Scan for the cell matching the given text and deliver its (X, Y) coordinate at center. 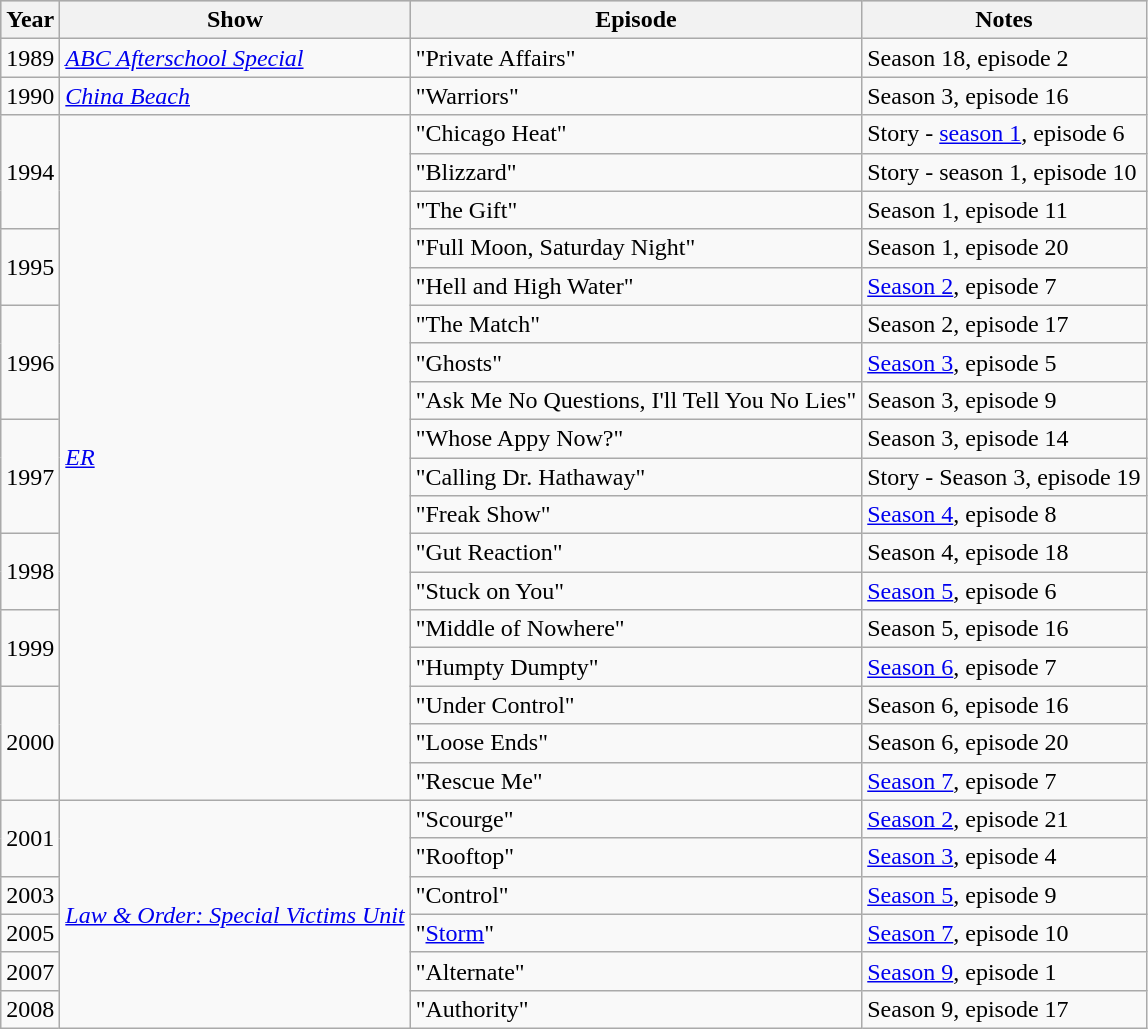
1996 (30, 362)
"Storm" (636, 933)
"Rooftop" (636, 857)
1995 (30, 267)
Season 18, episode 2 (1004, 58)
2001 (30, 838)
"Chicago Heat" (636, 134)
Law & Order: Special Victims Unit (235, 914)
ER (235, 458)
"The Match" (636, 324)
2000 (30, 743)
"Authority" (636, 1009)
Story - Season 3, episode 19 (1004, 477)
1994 (30, 172)
Season 3, episode 5 (1004, 362)
"Hell and High Water" (636, 286)
"Ghosts" (636, 362)
1990 (30, 96)
"Humpty Dumpty" (636, 667)
Season 3, episode 14 (1004, 438)
ABC Afterschool Special (235, 58)
"Blizzard" (636, 172)
Story - season 1, episode 6 (1004, 134)
"Private Affairs" (636, 58)
2007 (30, 971)
"Freak Show" (636, 515)
2005 (30, 933)
Season 6, episode 16 (1004, 705)
1998 (30, 572)
"Full Moon, Saturday Night" (636, 248)
Season 4, episode 18 (1004, 553)
Season 7, episode 7 (1004, 781)
"Alternate" (636, 971)
Season 5, episode 16 (1004, 629)
Season 9, episode 17 (1004, 1009)
"The Gift" (636, 210)
Show (235, 20)
"Ask Me No Questions, I'll Tell You No Lies" (636, 400)
Season 5, episode 9 (1004, 895)
"Middle of Nowhere" (636, 629)
"Gut Reaction" (636, 553)
Season 9, episode 1 (1004, 971)
Season 4, episode 8 (1004, 515)
Season 2, episode 21 (1004, 819)
Season 5, episode 6 (1004, 591)
Episode (636, 20)
Season 2, episode 17 (1004, 324)
Season 1, episode 11 (1004, 210)
"Loose Ends" (636, 743)
Season 6, episode 7 (1004, 667)
"Scourge" (636, 819)
Season 3, episode 9 (1004, 400)
1989 (30, 58)
Season 2, episode 7 (1004, 286)
"Rescue Me" (636, 781)
"Stuck on You" (636, 591)
1997 (30, 476)
"Whose Appy Now?" (636, 438)
2008 (30, 1009)
"Calling Dr. Hathaway" (636, 477)
China Beach (235, 96)
Season 7, episode 10 (1004, 933)
Notes (1004, 20)
1999 (30, 648)
Season 1, episode 20 (1004, 248)
"Warriors" (636, 96)
"Under Control" (636, 705)
Story - season 1, episode 10 (1004, 172)
"Control" (636, 895)
2003 (30, 895)
Season 3, episode 16 (1004, 96)
Year (30, 20)
Season 3, episode 4 (1004, 857)
Season 6, episode 20 (1004, 743)
